Return [x, y] of the center of cell containing provided text 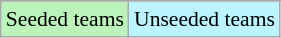
Unseeded teams [204, 19]
Seeded teams [65, 19]
